Find where the given text appears and provide that cell's center as (x, y) coordinate. 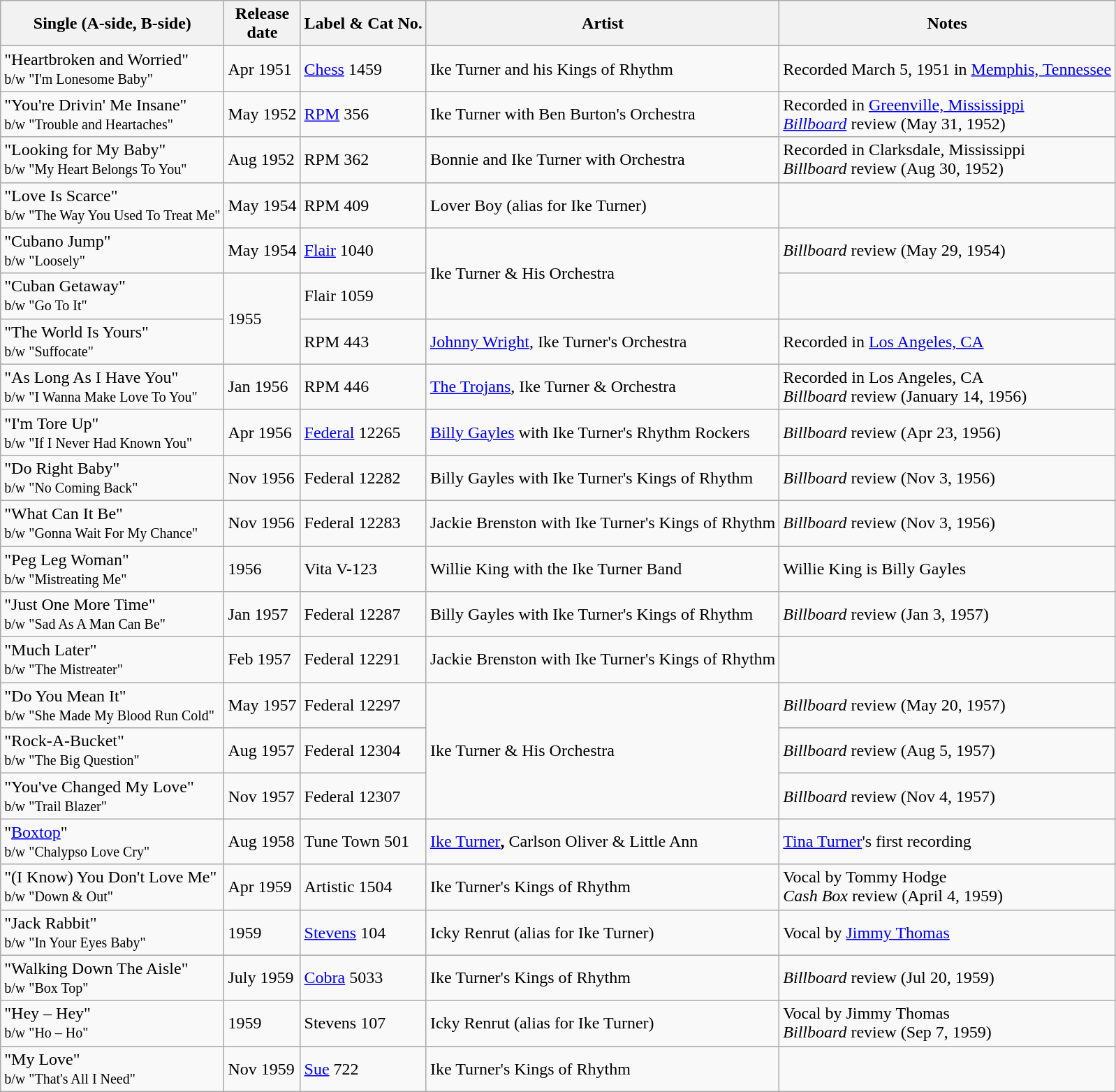
"You've Changed My Love"b/w "Trail Blazer" (112, 796)
Flair 1040 (363, 250)
Tina Turner's first recording (947, 841)
"Do You Mean It"b/w "She Made My Blood Run Cold" (112, 706)
Recorded in Los Angeles, CABillboard review (January 14, 1956) (947, 387)
"Walking Down The Aisle"b/w "Box Top" (112, 978)
Artist (602, 24)
Billy Gayles with Ike Turner's Rhythm Rockers (602, 432)
"Do Right Baby"b/w "No Coming Back" (112, 478)
RPM 443 (363, 341)
May 1952 (263, 115)
Flair 1059 (363, 296)
Artistic 1504 (363, 887)
1955 (263, 319)
Stevens 107 (363, 1023)
The Trojans, Ike Turner & Orchestra (602, 387)
Federal 12297 (363, 706)
Billboard review (May 20, 1957) (947, 706)
Recorded in Los Angeles, CA (947, 341)
Federal 12283 (363, 523)
Billboard review (Apr 23, 1956) (947, 432)
Jan 1957 (263, 615)
Single (A-side, B-side) (112, 24)
"Cuban Getaway"b/w "Go To It" (112, 296)
Recorded March 5, 1951 in Memphis, Tennessee (947, 68)
Federal 12307 (363, 796)
Federal 12304 (363, 750)
"Heartbroken and Worried"b/w "I'm Lonesome Baby" (112, 68)
May 1957 (263, 706)
July 1959 (263, 978)
"(I Know) You Don't Love Me"b/w "Down & Out" (112, 887)
Recorded in Greenville, MississippiBillboard review (May 31, 1952) (947, 115)
Apr 1959 (263, 887)
"Hey – Hey"b/w "Ho – Ho" (112, 1023)
Ike Turner with Ben Burton's Orchestra (602, 115)
Willie King is Billy Gayles (947, 569)
"As Long As I Have You"b/w "I Wanna Make Love To You" (112, 387)
Apr 1956 (263, 432)
Willie King with the Ike Turner Band (602, 569)
"You're Drivin' Me Insane"b/w "Trouble and Heartaches" (112, 115)
Stevens 104 (363, 932)
"Just One More Time"b/w "Sad As A Man Can Be" (112, 615)
"My Love"b/w "That's All I Need" (112, 1069)
"Cubano Jump"b/w "Loosely" (112, 250)
Federal 12282 (363, 478)
Vocal by Tommy HodgeCash Box review (April 4, 1959) (947, 887)
"Love Is Scarce"b/w "The Way You Used To Treat Me" (112, 205)
Aug 1952 (263, 159)
Nov 1957 (263, 796)
Bonnie and Ike Turner with Orchestra (602, 159)
RPM 362 (363, 159)
"Rock-A-Bucket"b/w "The Big Question" (112, 750)
Ike Turner, Carlson Oliver & Little Ann (602, 841)
Jan 1956 (263, 387)
Releasedate (263, 24)
RPM 356 (363, 115)
Vita V-123 (363, 569)
Sue 722 (363, 1069)
"Boxtop"b/w "Chalypso Love Cry" (112, 841)
Billboard review (Jul 20, 1959) (947, 978)
RPM 409 (363, 205)
Johnny Wright, Ike Turner's Orchestra (602, 341)
1956 (263, 569)
Label & Cat No. (363, 24)
Vocal by Jimmy Thomas (947, 932)
"Peg Leg Woman"b/w "Mistreating Me" (112, 569)
"I'm Tore Up"b/w "If I Never Had Known You" (112, 432)
Tune Town 501 (363, 841)
Vocal by Jimmy ThomasBillboard review (Sep 7, 1959) (947, 1023)
Lover Boy (alias for Ike Turner) (602, 205)
Apr 1951 (263, 68)
Feb 1957 (263, 660)
Recorded in Clarksdale, MississippiBillboard review (Aug 30, 1952) (947, 159)
RPM 446 (363, 387)
Aug 1957 (263, 750)
"The World Is Yours"b/w "Suffocate" (112, 341)
Billboard review (May 29, 1954) (947, 250)
Billboard review (Nov 4, 1957) (947, 796)
Cobra 5033 (363, 978)
"Looking for My Baby"b/w "My Heart Belongs To You" (112, 159)
Nov 1959 (263, 1069)
Federal 12291 (363, 660)
"What Can It Be"b/w "Gonna Wait For My Chance" (112, 523)
Billboard review (Aug 5, 1957) (947, 750)
Aug 1958 (263, 841)
Federal 12265 (363, 432)
Federal 12287 (363, 615)
"Much Later"b/w "The Mistreater" (112, 660)
Ike Turner and his Kings of Rhythm (602, 68)
"Jack Rabbit"b/w "In Your Eyes Baby" (112, 932)
Notes (947, 24)
Billboard review (Jan 3, 1957) (947, 615)
Chess 1459 (363, 68)
